Search for the cell housing the specified text and yield its [x, y] center coordinate. 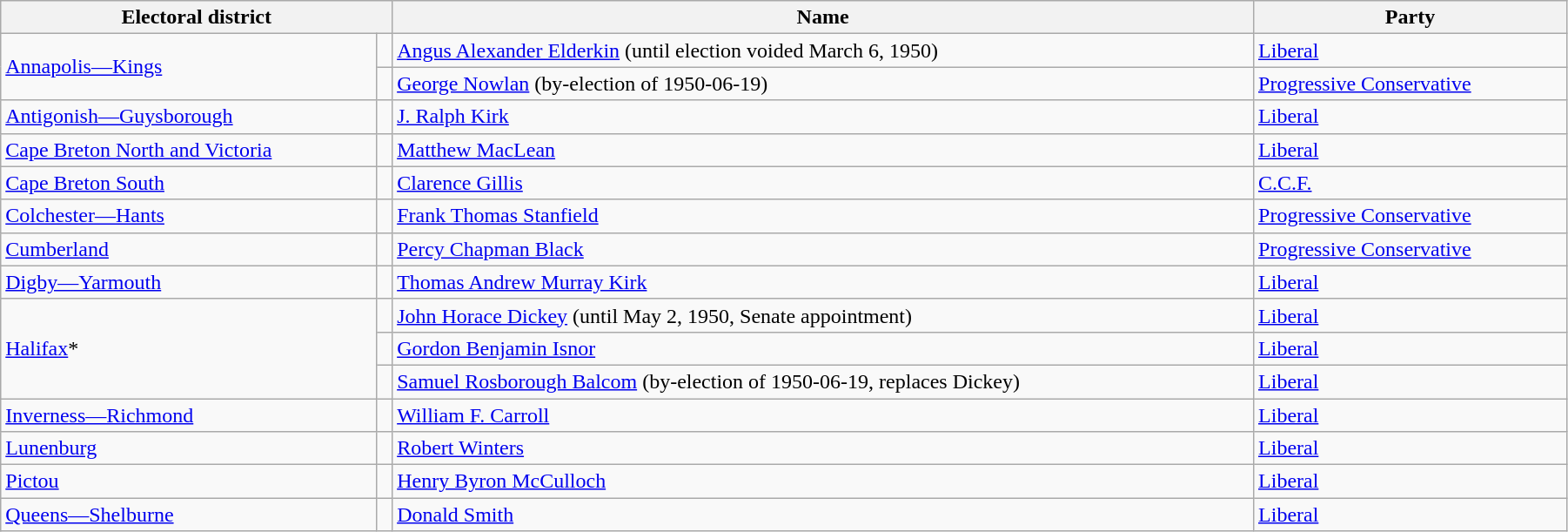
Inverness—Richmond [189, 415]
William F. Carroll [823, 415]
Queens—Shelburne [189, 515]
Colchester—Hants [189, 216]
Frank Thomas Stanfield [823, 216]
Halifax* [189, 348]
Henry Byron McCulloch [823, 481]
Cumberland [189, 249]
Name [823, 17]
John Horace Dickey (until May 2, 1950, Senate appointment) [823, 315]
Cape Breton North and Victoria [189, 150]
J. Ralph Kirk [823, 117]
Antigonish—Guysborough [189, 117]
Samuel Rosborough Balcom (by-election of 1950-06-19, replaces Dickey) [823, 381]
Pictou [189, 481]
Percy Chapman Black [823, 249]
George Nowlan (by-election of 1950-06-19) [823, 84]
Party [1411, 17]
Angus Alexander Elderkin (until election voided March 6, 1950) [823, 51]
Clarence Gillis [823, 183]
Lunenburg [189, 448]
Digby—Yarmouth [189, 282]
Annapolis—Kings [189, 67]
Gordon Benjamin Isnor [823, 348]
Thomas Andrew Murray Kirk [823, 282]
Cape Breton South [189, 183]
C.C.F. [1411, 183]
Robert Winters [823, 448]
Donald Smith [823, 515]
Matthew MacLean [823, 150]
Electoral district [197, 17]
